Capture the cell that displays the provided text and extract its [x, y] central coordinate. 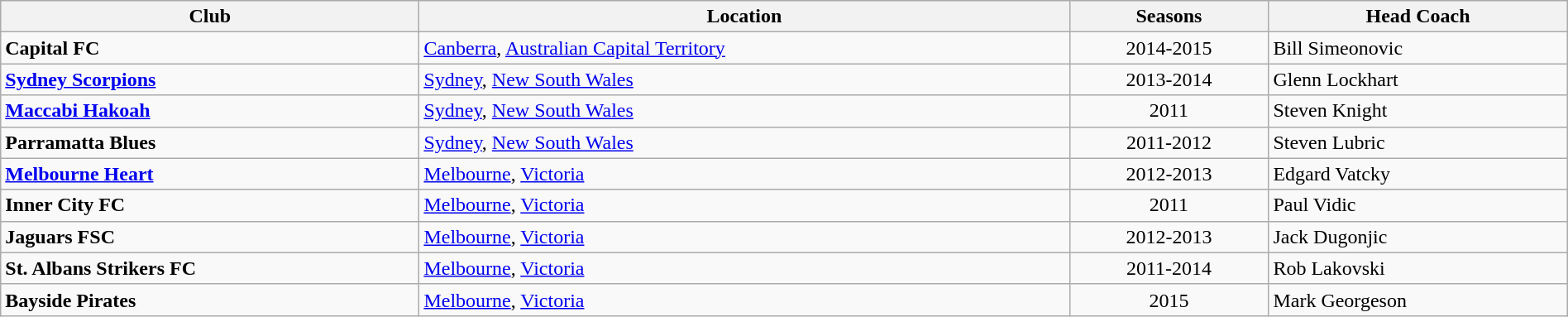
Rob Lakovski [1417, 268]
St. Albans Strikers FC [210, 268]
Seasons [1169, 17]
Steven Knight [1417, 111]
Paul Vidic [1417, 205]
Edgard Vatcky [1417, 174]
Jaguars FSC [210, 237]
2011-2012 [1169, 142]
Location [744, 17]
Mark Georgeson [1417, 300]
Jack Dugonjic [1417, 237]
Maccabi Hakoah [210, 111]
Glenn Lockhart [1417, 79]
Head Coach [1417, 17]
Bill Simeonovic [1417, 48]
Steven Lubric [1417, 142]
Capital FC [210, 48]
2013-2014 [1169, 79]
Bayside Pirates [210, 300]
2011-2014 [1169, 268]
2015 [1169, 300]
2014-2015 [1169, 48]
Club [210, 17]
Canberra, Australian Capital Territory [744, 48]
Melbourne Heart [210, 174]
Inner City FC [210, 205]
Parramatta Blues [210, 142]
Sydney Scorpions [210, 79]
